Pinpoint the cell where the given text exists, returning its [X, Y] midpoint coordinate. 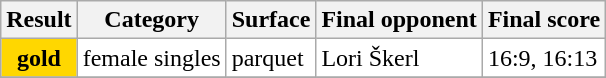
Lori Škerl [399, 58]
parquet [271, 58]
Surface [271, 20]
gold [39, 58]
16:9, 16:13 [544, 58]
female singles [152, 58]
Category [152, 20]
Final opponent [399, 20]
Result [39, 20]
Final score [544, 20]
